Provide the (X, Y) coordinate of the cell's center where the given text is located.  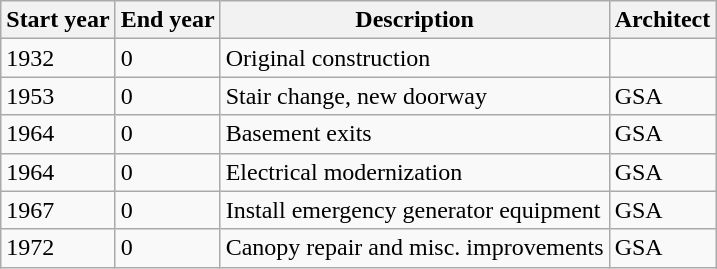
Stair change, new doorway (414, 96)
Canopy repair and misc. improvements (414, 248)
End year (168, 20)
1967 (58, 210)
Basement exits (414, 134)
Description (414, 20)
1953 (58, 96)
Architect (662, 20)
Install emergency generator equipment (414, 210)
Electrical modernization (414, 172)
Original construction (414, 58)
1932 (58, 58)
Start year (58, 20)
1972 (58, 248)
